Pinpoint the cell where the given text exists, returning its [x, y] midpoint coordinate. 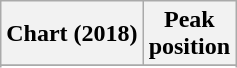
Chart (2018) [72, 34]
Peakposition [189, 34]
